Find where the given text appears and provide that cell's center as [X, Y] coordinate. 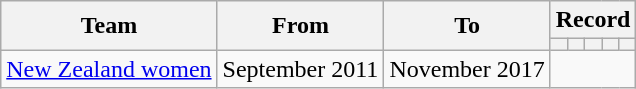
From [300, 26]
November 2017 [467, 69]
Team [109, 26]
September 2011 [300, 69]
New Zealand women [109, 69]
To [467, 26]
Record [593, 20]
